Provide the (X, Y) coordinate of the cell's center where the given text is located.  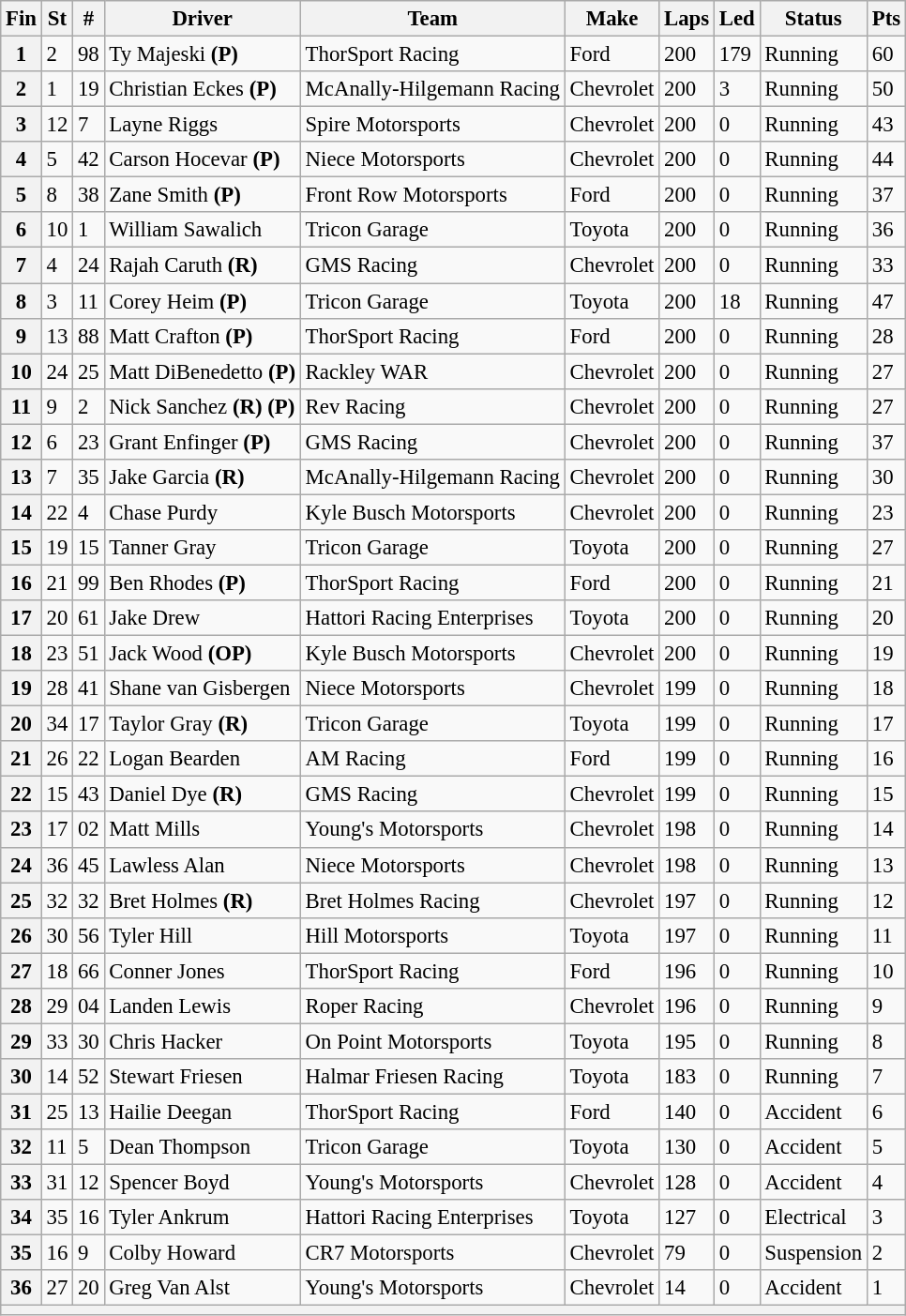
# (88, 19)
Jake Garcia (R) (203, 477)
Bret Holmes (R) (203, 900)
Tyler Hill (203, 935)
02 (88, 830)
Taylor Gray (R) (203, 724)
Roper Racing (432, 1006)
Zane Smith (P) (203, 195)
60 (885, 54)
Corey Heim (P) (203, 301)
Logan Bearden (203, 759)
Daniel Dye (R) (203, 794)
79 (687, 1253)
98 (88, 54)
Driver (203, 19)
44 (885, 159)
45 (88, 865)
Led (737, 19)
Hill Motorsports (432, 935)
66 (88, 971)
Suspension (813, 1253)
Team (432, 19)
Matt DiBenedetto (P) (203, 371)
Christian Eckes (P) (203, 89)
Spencer Boyd (203, 1183)
Ben Rhodes (P) (203, 582)
Pts (885, 19)
Spire Motorsports (432, 125)
128 (687, 1183)
61 (88, 618)
51 (88, 654)
William Sawalich (203, 230)
Matt Mills (203, 830)
179 (737, 54)
Greg Van Alst (203, 1288)
Electrical (813, 1218)
183 (687, 1077)
Landen Lewis (203, 1006)
CR7 Motorsports (432, 1253)
AM Racing (432, 759)
Layne Riggs (203, 125)
Colby Howard (203, 1253)
Rajah Caruth (R) (203, 265)
56 (88, 935)
Matt Crafton (P) (203, 336)
Bret Holmes Racing (432, 900)
140 (687, 1112)
Status (813, 19)
Shane van Gisbergen (203, 688)
Lawless Alan (203, 865)
Make (612, 19)
50 (885, 89)
04 (88, 1006)
130 (687, 1147)
Tyler Ankrum (203, 1218)
Stewart Friesen (203, 1077)
Jake Drew (203, 618)
Conner Jones (203, 971)
195 (687, 1041)
Laps (687, 19)
Chase Purdy (203, 512)
41 (88, 688)
127 (687, 1218)
52 (88, 1077)
Jack Wood (OP) (203, 654)
Tanner Gray (203, 548)
38 (88, 195)
Nick Sanchez (R) (P) (203, 406)
Fin (22, 19)
Grant Enfinger (P) (203, 442)
On Point Motorsports (432, 1041)
Carson Hocevar (P) (203, 159)
42 (88, 159)
Chris Hacker (203, 1041)
88 (88, 336)
99 (88, 582)
Ty Majeski (P) (203, 54)
Dean Thompson (203, 1147)
Front Row Motorsports (432, 195)
Hailie Deegan (203, 1112)
Rackley WAR (432, 371)
47 (885, 301)
Halmar Friesen Racing (432, 1077)
Rev Racing (432, 406)
St (56, 19)
